Pinpoint the cell where the given text exists, returning its (x, y) midpoint coordinate. 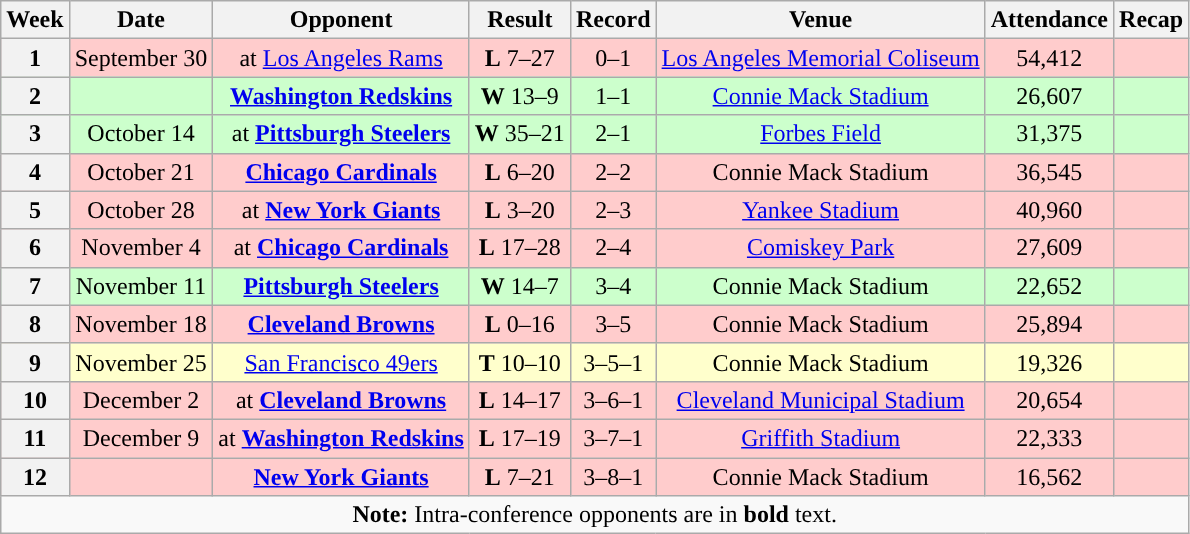
W 13–9 (520, 96)
11 (35, 438)
27,609 (1049, 248)
1–1 (613, 96)
at Los Angeles Rams (341, 58)
Recap (1152, 20)
3 (35, 134)
12 (35, 477)
Washington Redskins (341, 96)
16,562 (1049, 477)
L 17–28 (520, 248)
Record (613, 20)
Los Angeles Memorial Coliseum (820, 58)
3–5–1 (613, 362)
November 11 (141, 286)
4 (35, 172)
Forbes Field (820, 134)
November 25 (141, 362)
W 35–21 (520, 134)
Yankee Stadium (820, 210)
at Cleveland Browns (341, 400)
8 (35, 324)
Result (520, 20)
at New York Giants (341, 210)
22,333 (1049, 438)
L 7–27 (520, 58)
40,960 (1049, 210)
0–1 (613, 58)
December 9 (141, 438)
9 (35, 362)
November 4 (141, 248)
7 (35, 286)
October 21 (141, 172)
Venue (820, 20)
Note: Intra-conference opponents are in bold text. (595, 515)
November 18 (141, 324)
Week (35, 20)
September 30 (141, 58)
October 28 (141, 210)
L 7–21 (520, 477)
25,894 (1049, 324)
6 (35, 248)
2–2 (613, 172)
San Francisco 49ers (341, 362)
2–3 (613, 210)
5 (35, 210)
Chicago Cardinals (341, 172)
3–4 (613, 286)
1 (35, 58)
22,652 (1049, 286)
36,545 (1049, 172)
October 14 (141, 134)
3–7–1 (613, 438)
W 14–7 (520, 286)
T 10–10 (520, 362)
Attendance (1049, 20)
2 (35, 96)
2–1 (613, 134)
2–4 (613, 248)
26,607 (1049, 96)
Opponent (341, 20)
L 17–19 (520, 438)
Cleveland Browns (341, 324)
Date (141, 20)
20,654 (1049, 400)
3–6–1 (613, 400)
Griffith Stadium (820, 438)
Pittsburgh Steelers (341, 286)
3–5 (613, 324)
54,412 (1049, 58)
Comiskey Park (820, 248)
at Chicago Cardinals (341, 248)
3–8–1 (613, 477)
L 3–20 (520, 210)
19,326 (1049, 362)
L 14–17 (520, 400)
10 (35, 400)
31,375 (1049, 134)
at Washington Redskins (341, 438)
December 2 (141, 400)
Cleveland Municipal Stadium (820, 400)
New York Giants (341, 477)
L 6–20 (520, 172)
at Pittsburgh Steelers (341, 134)
L 0–16 (520, 324)
